Search for the cell housing the specified text and yield its (x, y) center coordinate. 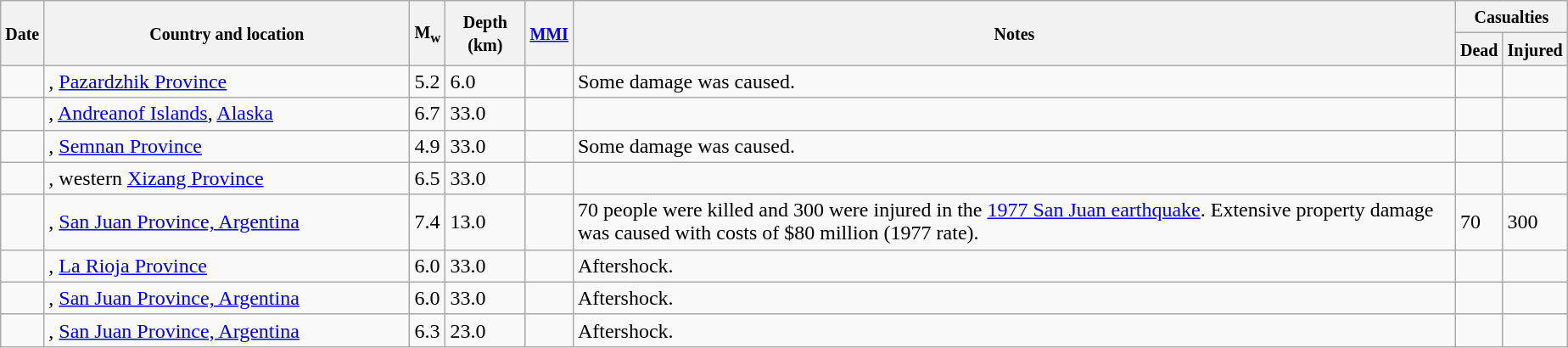
70 (1479, 222)
Notes (1014, 33)
Dead (1479, 49)
, Semnan Province (227, 146)
, Pazardzhik Province (227, 81)
MMI (550, 33)
Date (22, 33)
6.3 (428, 330)
, western Xizang Province (227, 178)
, Andreanof Islands, Alaska (227, 114)
Depth (km) (485, 33)
, La Rioja Province (227, 266)
13.0 (485, 222)
Country and location (227, 33)
6.5 (428, 178)
23.0 (485, 330)
Mw (428, 33)
5.2 (428, 81)
300 (1535, 222)
Casualties (1511, 17)
7.4 (428, 222)
4.9 (428, 146)
6.7 (428, 114)
Injured (1535, 49)
